Identify which cell holds the provided text, then report its (X, Y) central coordinate. 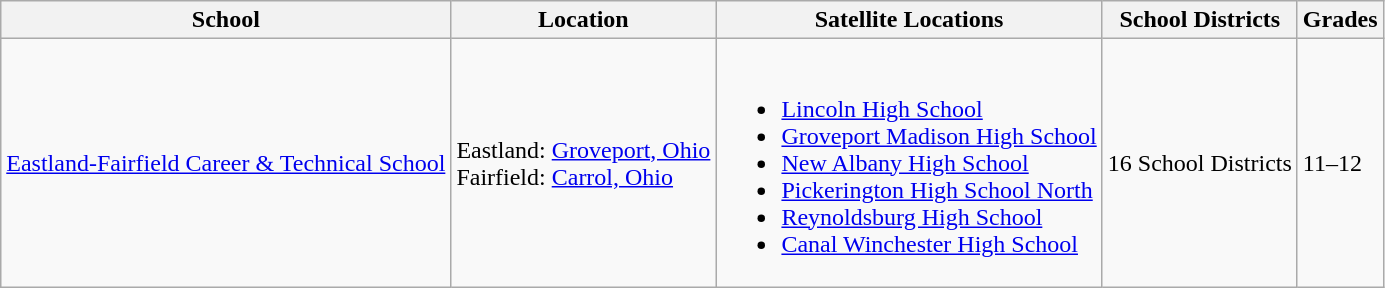
Satellite Locations (909, 20)
School (226, 20)
Location (584, 20)
Eastland-Fairfield Career & Technical School (226, 163)
Grades (1340, 20)
11–12 (1340, 163)
16 School Districts (1200, 163)
Eastland: Groveport, OhioFairfield: Carrol, Ohio (584, 163)
School Districts (1200, 20)
